Return the (X, Y) coordinate for the center point of the cell that contains the specified text.  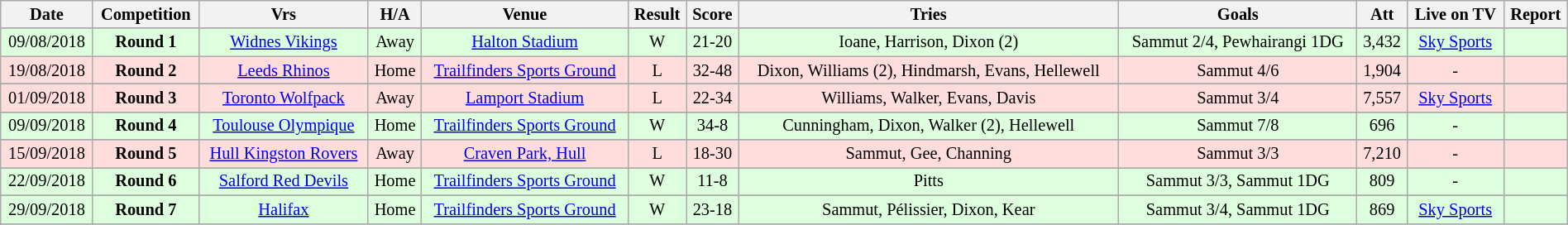
H/A (395, 14)
Pitts (929, 181)
Salford Red Devils (284, 181)
Goals (1238, 14)
Halifax (284, 209)
Leeds Rhinos (284, 70)
1,904 (1382, 70)
22/09/2018 (46, 181)
18-30 (713, 154)
Widnes Vikings (284, 42)
Score (713, 14)
Toronto Wolfpack (284, 98)
Live on TV (1456, 14)
09/08/2018 (46, 42)
Round 1 (146, 42)
Sammut, Pélissier, Dixon, Kear (929, 209)
Sammut 3/3, Sammut 1DG (1238, 181)
Round 4 (146, 126)
Hull Kingston Rovers (284, 154)
Sammut 2/4, Pewhairangi 1DG (1238, 42)
Round 7 (146, 209)
Tries (929, 14)
Competition (146, 14)
Sammut 3/3 (1238, 154)
Venue (524, 14)
Williams, Walker, Evans, Davis (929, 98)
Round 3 (146, 98)
29/09/2018 (46, 209)
Ioane, Harrison, Dixon (2) (929, 42)
22-34 (713, 98)
Round 2 (146, 70)
Sammut 3/4 (1238, 98)
Toulouse Olympique (284, 126)
Vrs (284, 14)
11-8 (713, 181)
Craven Park, Hull (524, 154)
7,210 (1382, 154)
3,432 (1382, 42)
Sammut 3/4, Sammut 1DG (1238, 209)
09/09/2018 (46, 126)
7,557 (1382, 98)
Round 5 (146, 154)
15/09/2018 (46, 154)
32-48 (713, 70)
Result (657, 14)
696 (1382, 126)
809 (1382, 181)
23-18 (713, 209)
Dixon, Williams (2), Hindmarsh, Evans, Hellewell (929, 70)
19/08/2018 (46, 70)
34-8 (713, 126)
Halton Stadium (524, 42)
Sammut, Gee, Channing (929, 154)
21-20 (713, 42)
Sammut 4/6 (1238, 70)
Cunningham, Dixon, Walker (2), Hellewell (929, 126)
869 (1382, 209)
Att (1382, 14)
Lamport Stadium (524, 98)
Report (1535, 14)
Sammut 7/8 (1238, 126)
Date (46, 14)
01/09/2018 (46, 98)
Round 6 (146, 181)
